Determine the (X, Y) coordinate at the center of the cell enclosing the given text.  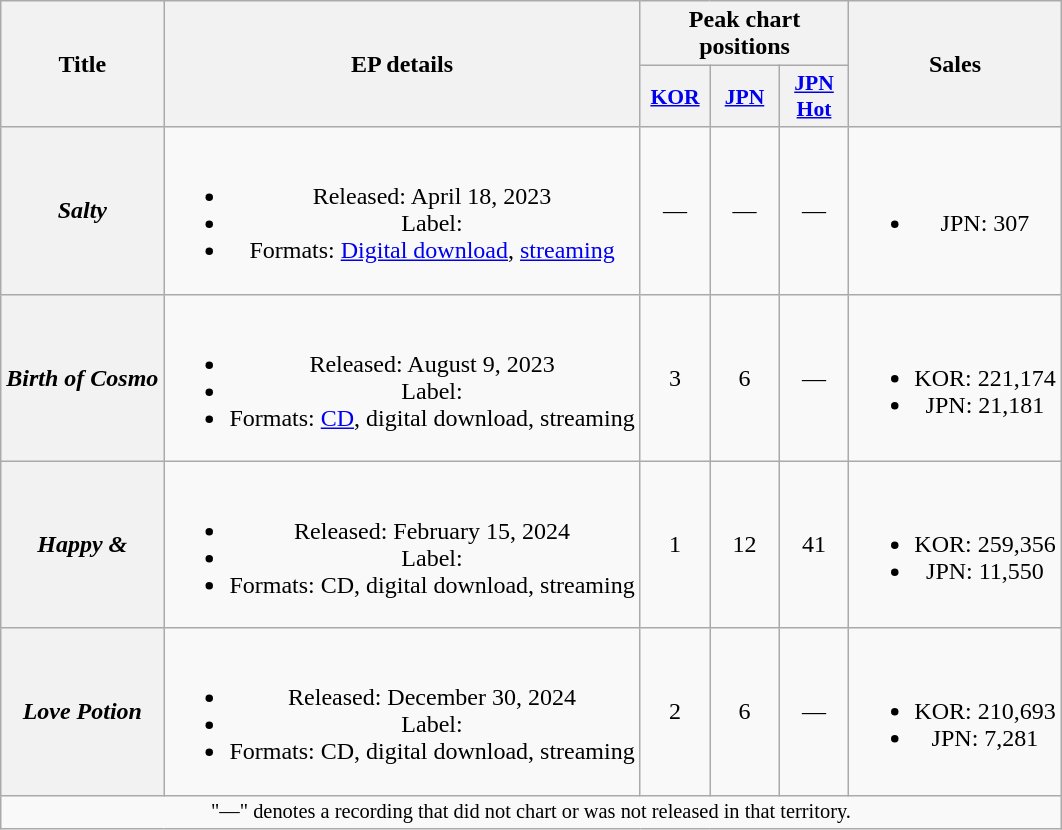
Happy & (82, 544)
JPN (745, 96)
Released: December 30, 2024Label: Formats: CD, digital download, streaming (402, 712)
KOR: 221,174JPN: 21,181 (955, 378)
EP details (402, 64)
Salty (82, 210)
3 (675, 378)
Released: April 18, 2023Label: Formats: Digital download, streaming (402, 210)
KOR (675, 96)
2 (675, 712)
JPN: 307 (955, 210)
Title (82, 64)
Released: February 15, 2024Label: Formats: CD, digital download, streaming (402, 544)
"—" denotes a recording that did not chart or was not released in that territory. (531, 812)
Love Potion (82, 712)
Sales (955, 64)
JPNHot (814, 96)
41 (814, 544)
Released: August 9, 2023Label: Formats: CD, digital download, streaming (402, 378)
KOR: 259,356JPN: 11,550 (955, 544)
Peak chart positions (744, 34)
12 (745, 544)
KOR: 210,693JPN: 7,281 (955, 712)
1 (675, 544)
Birth of Cosmo (82, 378)
